Scan for the cell matching the given text and deliver its [x, y] coordinate at center. 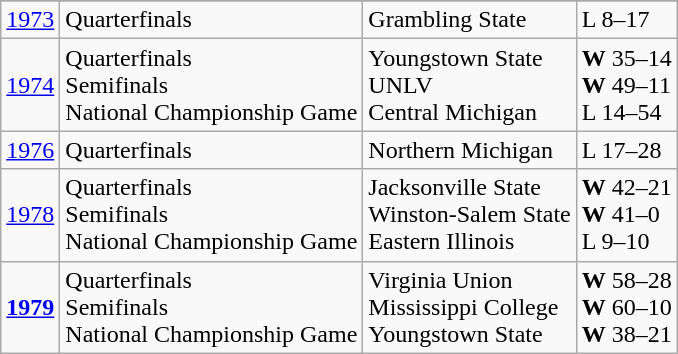
1973 [30, 20]
Northern Michigan [470, 150]
W 58–28W 60–10W 38–21 [626, 307]
L 8–17 [626, 20]
L 17–28 [626, 150]
Grambling State [470, 20]
Youngstown StateUNLVCentral Michigan [470, 85]
W 42–21W 41–0L 9–10 [626, 215]
1978 [30, 215]
Jacksonville StateWinston-Salem StateEastern Illinois [470, 215]
1974 [30, 85]
1976 [30, 150]
1979 [30, 307]
Virginia UnionMississippi CollegeYoungstown State [470, 307]
W 35–14W 49–11L 14–54 [626, 85]
